Detect which cell encompasses the target text, then output its [x, y] center coordinate. 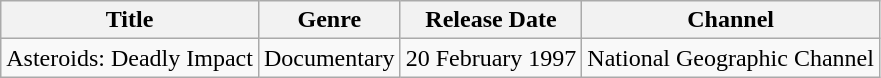
Release Date [491, 20]
Title [130, 20]
Documentary [329, 58]
Genre [329, 20]
National Geographic Channel [731, 58]
Asteroids: Deadly Impact [130, 58]
20 February 1997 [491, 58]
Channel [731, 20]
